Provide the [X, Y] coordinate of the cell's center where the given text is located.  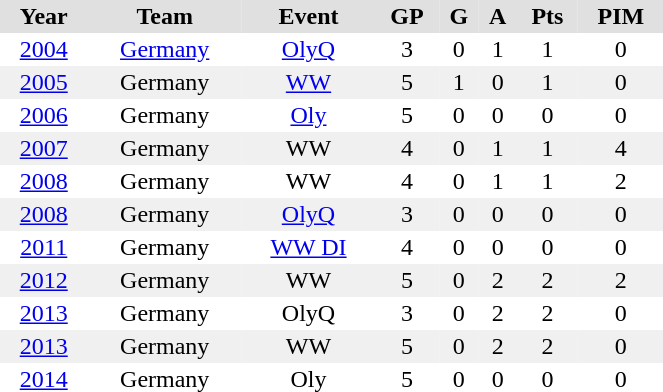
2011 [44, 248]
Oly [308, 116]
2007 [44, 148]
2012 [44, 280]
Team [164, 16]
2006 [44, 116]
PIM [620, 16]
2004 [44, 50]
GP [407, 16]
WW DI [308, 248]
2005 [44, 82]
A [498, 16]
Event [308, 16]
Pts [548, 16]
Year [44, 16]
G [459, 16]
